Output the [x, y] coordinate of the center of the cell containing the given text.  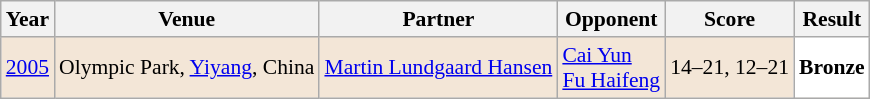
Result [832, 19]
2005 [28, 68]
Bronze [832, 68]
Venue [186, 19]
Score [730, 19]
Year [28, 19]
Cai Yun Fu Haifeng [611, 68]
Partner [438, 19]
Opponent [611, 19]
14–21, 12–21 [730, 68]
Olympic Park, Yiyang, China [186, 68]
Martin Lundgaard Hansen [438, 68]
